Capture the cell that displays the provided text and extract its (X, Y) central coordinate. 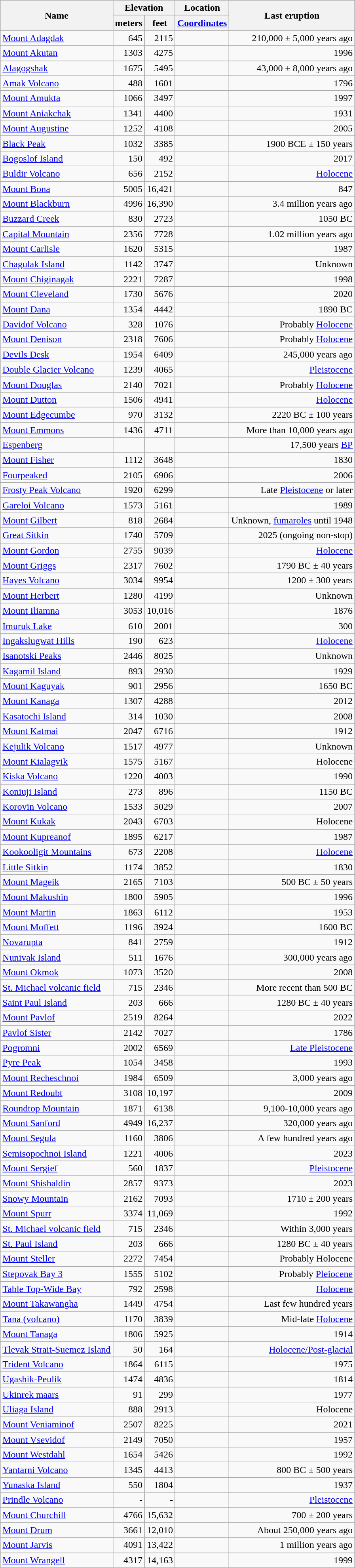
Alagogshak (57, 68)
1999 (292, 1560)
Yantarni Volcano (57, 1470)
Mount Martin (57, 912)
4091 (129, 1545)
2002 (129, 1048)
6217 (160, 837)
5495 (160, 68)
4949 (129, 1123)
Mount Okmok (57, 972)
1573 (129, 505)
A few hundred years ago (292, 1138)
1239 (129, 369)
150 (129, 158)
1914 (292, 1334)
Trident Volcano (57, 1364)
1345 (129, 1470)
1303 (129, 53)
Mount Steller (57, 1259)
1993 (292, 1063)
1957 (292, 1440)
8025 (160, 656)
2956 (160, 686)
Imuruk Lake (57, 626)
Mount Akutan (57, 53)
3497 (160, 98)
Mount Drum (57, 1530)
5315 (160, 249)
7103 (160, 882)
Ingakslugwat Hills (57, 641)
3839 (160, 1319)
1341 (129, 113)
4836 (160, 1379)
Mount Chiginagak (57, 279)
1890 BC (292, 309)
1800 (129, 897)
1984 (129, 1078)
feet (160, 23)
Chagulak Island (57, 264)
Mount Recheschnoi (57, 1078)
4199 (160, 596)
Roundtop Mountain (57, 1108)
656 (129, 173)
1112 (129, 460)
Mount Augustine (57, 128)
3053 (129, 611)
1900 BCE ± 150 years (292, 143)
488 (129, 83)
1863 (129, 912)
Mount Veniaminof (57, 1425)
1170 (129, 1319)
610 (129, 626)
1073 (129, 972)
Name (57, 15)
meters (129, 23)
Probably Pleiocene (292, 1274)
6906 (160, 475)
1676 (160, 957)
5676 (160, 294)
Mount Douglas (57, 384)
Mount Moffett (57, 927)
7728 (160, 234)
1837 (160, 1168)
1929 (292, 671)
1150 BC (292, 792)
3385 (160, 143)
328 (129, 324)
Mount Amukta (57, 98)
830 (129, 219)
1032 (129, 143)
2208 (160, 852)
2913 (160, 1410)
Davidof Volcano (57, 324)
Fourpeaked (57, 475)
3458 (160, 1063)
Mount Tanaga (57, 1334)
3520 (160, 972)
1533 (129, 807)
2149 (129, 1440)
1650 BC (292, 686)
Mount Edgecumbe (57, 415)
550 (129, 1485)
Black Peak (57, 143)
Mount Churchill (57, 1515)
841 (129, 942)
1474 (129, 1379)
893 (129, 671)
2446 (129, 656)
1600 BC (292, 927)
Mount Aniakchak (57, 113)
1050 BC (292, 219)
Uliaga Island (57, 1410)
1354 (129, 309)
1196 (129, 927)
Mount Dana (57, 309)
5029 (160, 807)
Mount Emmons (57, 430)
492 (160, 158)
Koniuji Island (57, 792)
11,069 (160, 1214)
Kejulik Volcano (57, 746)
Elevation (144, 8)
500 BC ± 50 years (292, 882)
314 (129, 716)
1931 (292, 113)
1954 (129, 354)
12,010 (160, 1530)
1977 (292, 1394)
1675 (129, 68)
9954 (160, 580)
1806 (129, 1334)
1601 (160, 83)
6509 (160, 1078)
More than 10,000 years ago (292, 430)
2221 (129, 279)
Snowy Mountain (57, 1199)
300 (292, 626)
818 (129, 520)
2162 (129, 1199)
Mount Griggs (57, 565)
Semisopochnoi Island (57, 1153)
Espenberg (57, 445)
4941 (160, 400)
Late Pleistocene or later (292, 490)
901 (129, 686)
Bogoslof Island (57, 158)
5709 (160, 535)
1054 (129, 1063)
1 million years ago (292, 1545)
511 (129, 957)
2684 (160, 520)
Tlevak Strait-Suemez Island (57, 1349)
Table Top-Wide Bay (57, 1289)
8225 (160, 1425)
Mount Makushin (57, 897)
1575 (129, 761)
Mount Adagdak (57, 38)
2009 (292, 1093)
2043 (129, 822)
Mount Denison (57, 339)
4065 (160, 369)
190 (129, 641)
2001 (160, 626)
4413 (160, 1470)
1740 (129, 535)
17,500 years BP (292, 445)
2007 (292, 807)
2318 (129, 339)
10,197 (160, 1093)
4711 (160, 430)
Ugashik-Peulik (57, 1379)
Mount Shishaldin (57, 1184)
Buzzard Creek (57, 219)
Mount Westdahl (57, 1455)
St. Paul Island (57, 1244)
Kookooligit Mountains (57, 852)
300,000 years ago (292, 957)
1220 (129, 776)
6115 (160, 1364)
Prindle Volcano (57, 1500)
2115 (160, 38)
2272 (129, 1259)
2930 (160, 671)
5167 (160, 761)
3108 (129, 1093)
Mount Kukak (57, 822)
Mount Redoubt (57, 1093)
1730 (129, 294)
Mount Katmai (57, 731)
2759 (160, 942)
Mount Dutton (57, 400)
1506 (129, 400)
1436 (129, 430)
Mount Vsevidof (57, 1440)
Mount Fisher (57, 460)
1200 ± 300 years (292, 580)
4442 (160, 309)
Mount Blackburn (57, 204)
1449 (129, 1304)
More recent than 500 BC (292, 988)
6716 (160, 731)
1975 (292, 1364)
5102 (160, 1274)
15,632 (160, 1515)
13,422 (160, 1545)
4766 (129, 1515)
7606 (160, 339)
Yunaska Island (57, 1485)
Mount Kialagvik (57, 761)
3374 (129, 1214)
3924 (160, 927)
Holocene/Post-glacial (292, 1349)
Stepovak Bay 3 (57, 1274)
888 (129, 1410)
Mid-late Holocene (292, 1319)
210,000 ± 5,000 years ago (292, 38)
2152 (160, 173)
Mount Kaguyak (57, 686)
1998 (292, 279)
4003 (160, 776)
4996 (129, 204)
Mount Carlisle (57, 249)
Pogromni (57, 1048)
Korovin Volcano (57, 807)
9039 (160, 550)
Mount Gordon (57, 550)
5925 (160, 1334)
1252 (129, 128)
Mount Takawangha (57, 1304)
4400 (160, 113)
7287 (160, 279)
1221 (129, 1153)
1555 (129, 1274)
5426 (160, 1455)
7021 (160, 384)
1790 BC ± 40 years (292, 565)
Mount Spurr (57, 1214)
896 (160, 792)
560 (129, 1168)
91 (129, 1394)
1307 (129, 701)
3.4 million years ago (292, 204)
Buldir Volcano (57, 173)
3648 (160, 460)
2857 (129, 1184)
1895 (129, 837)
16,237 (160, 1123)
6138 (160, 1108)
673 (129, 852)
Kiska Volcano (57, 776)
Hayes Volcano (57, 580)
43,000 ± 8,000 years ago (292, 68)
3661 (129, 1530)
7602 (160, 565)
9373 (160, 1184)
970 (129, 415)
Saint Paul Island (57, 1003)
2220 BC ± 100 years (292, 415)
Tana (volcano) (57, 1319)
14,163 (160, 1560)
1989 (292, 505)
7027 (160, 1033)
Little Sitkin (57, 867)
Kasatochi Island (57, 716)
Mount Kanaga (57, 701)
792 (129, 1289)
2317 (129, 565)
1620 (129, 249)
Double Glacier Volcano (57, 369)
3034 (129, 580)
16,421 (160, 189)
1804 (160, 1485)
1654 (129, 1455)
8264 (160, 1018)
2105 (129, 475)
10,016 (160, 611)
Mount Herbert (57, 596)
3806 (160, 1138)
2507 (129, 1425)
800 BC ± 500 years (292, 1470)
1990 (292, 776)
Isanotski Peaks (57, 656)
4288 (160, 701)
273 (129, 792)
1920 (129, 490)
Mount Kupreanof (57, 837)
Location (202, 8)
847 (292, 189)
9,100-10,000 years ago (292, 1108)
1786 (292, 1033)
5161 (160, 505)
Amak Volcano (57, 83)
299 (160, 1394)
Mount Sanford (57, 1123)
4977 (160, 746)
Capital Mountain (57, 234)
3852 (160, 867)
1280 (129, 596)
Nunivak Island (57, 957)
Pyre Peak (57, 1063)
1796 (292, 83)
Ukinrek maars (57, 1394)
Frosty Peak Volcano (57, 490)
5005 (129, 189)
6569 (160, 1048)
6409 (160, 354)
2025 (ongoing non-stop) (292, 535)
2140 (129, 384)
Pavlof Sister (57, 1033)
16,390 (160, 204)
4754 (160, 1304)
164 (160, 1349)
Devils Desk (57, 354)
623 (160, 641)
Mount Mageik (57, 882)
1174 (129, 867)
1937 (292, 1485)
Mount Sergief (57, 1168)
1953 (292, 912)
3,000 years ago (292, 1078)
2047 (129, 731)
Late Pleistocene (292, 1048)
1030 (160, 716)
Coordinates (202, 23)
2755 (129, 550)
2017 (292, 158)
Kagamil Island (57, 671)
6703 (160, 822)
Mount Gilbert (57, 520)
Mount Iliamna (57, 611)
Mount Cleveland (57, 294)
Gareloi Volcano (57, 505)
245,000 years ago (292, 354)
1142 (129, 264)
1814 (292, 1379)
3747 (160, 264)
1997 (292, 98)
Mount Bona (57, 189)
Last eruption (292, 15)
About 250,000 years ago (292, 1530)
50 (129, 1349)
Last few hundred years (292, 1304)
6112 (160, 912)
1864 (129, 1364)
7050 (160, 1440)
1066 (129, 98)
3132 (160, 415)
2012 (292, 701)
2165 (129, 882)
2598 (160, 1289)
2723 (160, 219)
2356 (129, 234)
1076 (160, 324)
Unknown, fumaroles until 1948 (292, 520)
2519 (129, 1018)
Mount Jarvis (57, 1545)
Within 3,000 years (292, 1229)
2022 (292, 1018)
645 (129, 38)
2020 (292, 294)
1.02 million years ago (292, 234)
4317 (129, 1560)
2142 (129, 1033)
2006 (292, 475)
1160 (129, 1138)
1517 (129, 746)
Mount Pavlof (57, 1018)
700 ± 200 years (292, 1515)
Mount Wrangell (57, 1560)
4275 (160, 53)
5905 (160, 897)
Mount Segula (57, 1138)
4108 (160, 128)
1710 ± 200 years (292, 1199)
7454 (160, 1259)
Novarupta (57, 942)
6299 (160, 490)
Great Sitkin (57, 535)
1871 (129, 1108)
2021 (292, 1425)
2005 (292, 128)
1876 (292, 611)
7093 (160, 1199)
320,000 years ago (292, 1123)
4006 (160, 1153)
